Detect which cell encompasses the target text, then output its [X, Y] center coordinate. 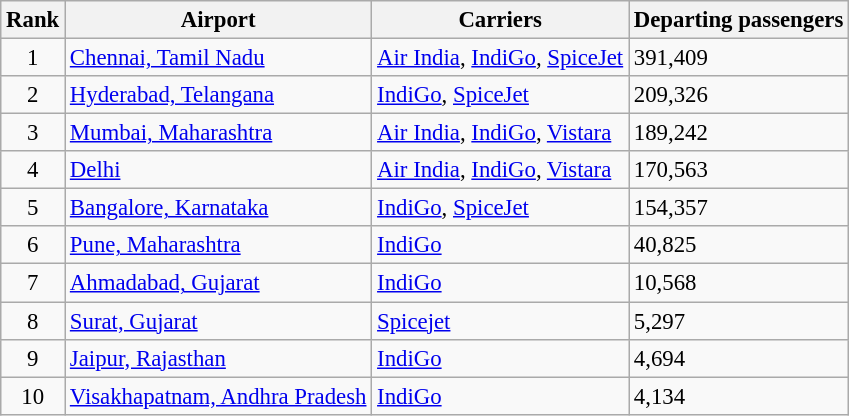
5 [33, 208]
Surat, Gujarat [218, 321]
4,694 [738, 358]
40,825 [738, 245]
4,134 [738, 396]
Hyderabad, Telangana [218, 95]
189,242 [738, 133]
5,297 [738, 321]
Ahmadabad, Gujarat [218, 283]
Rank [33, 20]
170,563 [738, 170]
Air India, IndiGo, SpiceJet [500, 58]
4 [33, 170]
Carriers [500, 20]
Spicejet [500, 321]
7 [33, 283]
154,357 [738, 208]
Mumbai, Maharashtra [218, 133]
Visakhapatnam, Andhra Pradesh [218, 396]
3 [33, 133]
10,568 [738, 283]
391,409 [738, 58]
Pune, Maharashtra [218, 245]
Bangalore, Karnataka [218, 208]
2 [33, 95]
8 [33, 321]
10 [33, 396]
1 [33, 58]
209,326 [738, 95]
6 [33, 245]
Airport [218, 20]
Delhi [218, 170]
Jaipur, Rajasthan [218, 358]
Chennai, Tamil Nadu [218, 58]
Departing passengers [738, 20]
9 [33, 358]
